Provide the [X, Y] coordinate of the cell's center where the given text is located.  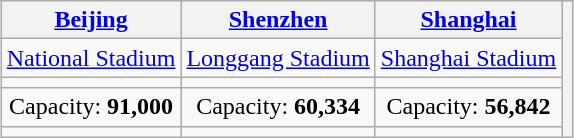
Shanghai [468, 20]
Beijing [91, 20]
Shenzhen [278, 20]
Capacity: 91,000 [91, 107]
Longgang Stadium [278, 58]
Capacity: 56,842 [468, 107]
Capacity: 60,334 [278, 107]
Shanghai Stadium [468, 58]
National Stadium [91, 58]
